For the text-containing cell, return its midpoint in (X, Y) coordinate format. 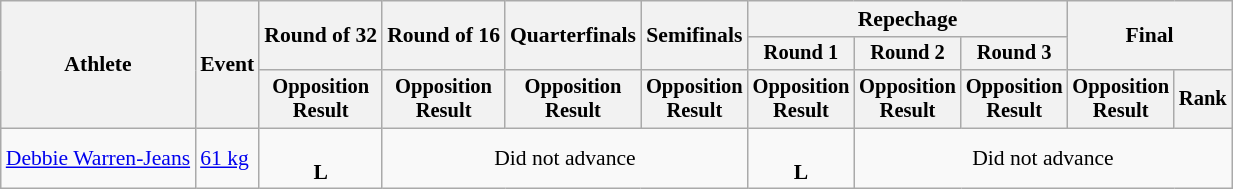
Final (1149, 36)
Round of 32 (320, 36)
Event (227, 64)
Round of 16 (444, 36)
Round 1 (802, 54)
Debbie Warren-Jeans (98, 158)
Semifinals (694, 36)
Round 2 (908, 54)
Rank (1203, 99)
Quarterfinals (573, 36)
61 kg (227, 158)
Round 3 (1014, 54)
Repechage (908, 19)
Athlete (98, 64)
